From the cell containing the given text, extract its center point as (x, y) coordinate. 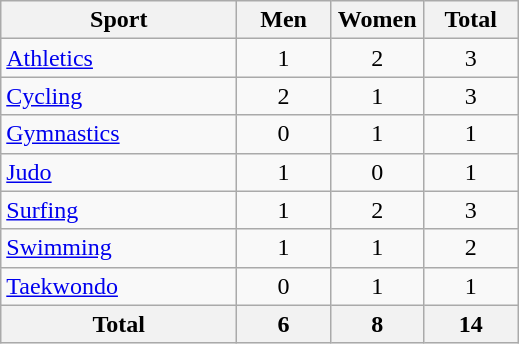
Taekwondo (119, 286)
Cycling (119, 96)
Athletics (119, 58)
Men (284, 20)
Gymnastics (119, 134)
Swimming (119, 248)
8 (377, 324)
Judo (119, 172)
Women (377, 20)
Sport (119, 20)
6 (284, 324)
14 (471, 324)
Surfing (119, 210)
